Locate the cell with the specified text and output its [X, Y] center coordinate. 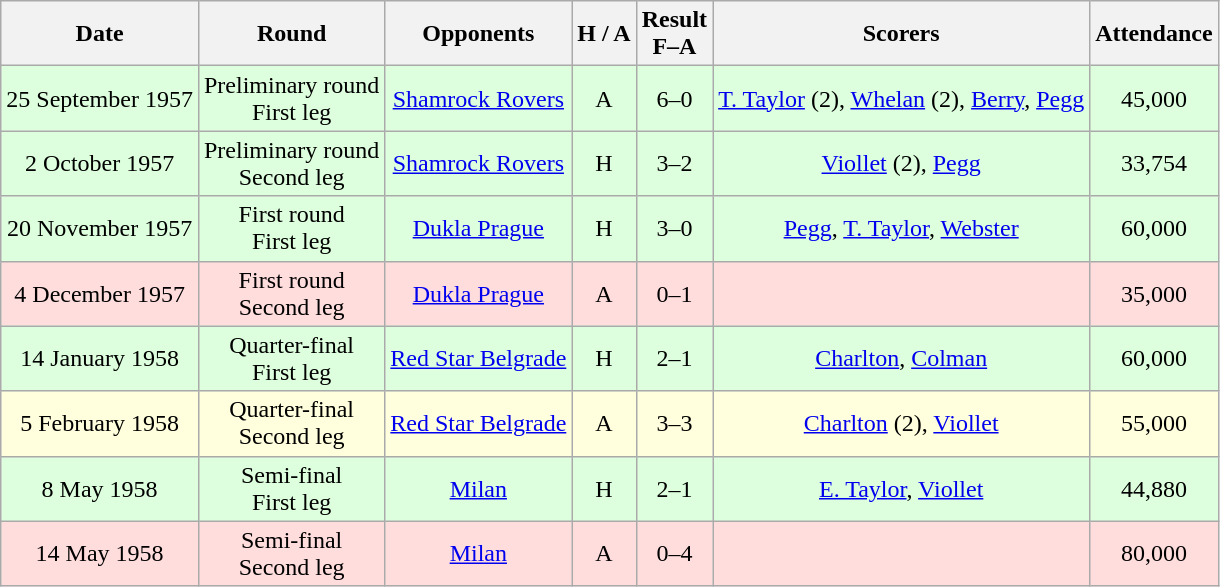
Quarter-finalFirst leg [291, 358]
20 November 1957 [100, 228]
6–0 [674, 98]
E. Taylor, Viollet [902, 488]
55,000 [1154, 424]
45,000 [1154, 98]
Charlton, Colman [902, 358]
44,880 [1154, 488]
5 February 1958 [100, 424]
Pegg, T. Taylor, Webster [902, 228]
2 October 1957 [100, 164]
Quarter-finalSecond leg [291, 424]
0–4 [674, 554]
14 May 1958 [100, 554]
H / A [604, 34]
Opponents [478, 34]
8 May 1958 [100, 488]
35,000 [1154, 294]
14 January 1958 [100, 358]
Semi-finalFirst leg [291, 488]
Preliminary roundSecond leg [291, 164]
25 September 1957 [100, 98]
3–0 [674, 228]
Semi-finalSecond leg [291, 554]
Charlton (2), Viollet [902, 424]
3–3 [674, 424]
0–1 [674, 294]
First roundFirst leg [291, 228]
3–2 [674, 164]
Preliminary roundFirst leg [291, 98]
Viollet (2), Pegg [902, 164]
80,000 [1154, 554]
Scorers [902, 34]
Attendance [1154, 34]
T. Taylor (2), Whelan (2), Berry, Pegg [902, 98]
4 December 1957 [100, 294]
Round [291, 34]
First roundSecond leg [291, 294]
Date [100, 34]
33,754 [1154, 164]
ResultF–A [674, 34]
